Return the [x, y] coordinate for the center point of the cell that contains the specified text.  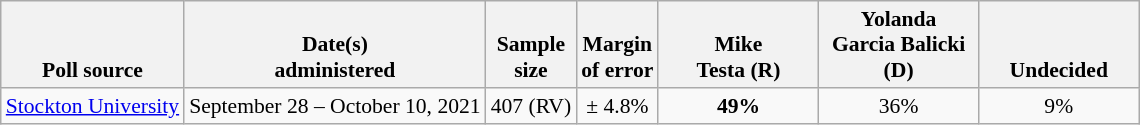
Poll source [92, 44]
407 (RV) [532, 106]
Samplesize [532, 44]
Undecided [1059, 44]
Date(s)administered [334, 44]
YolandaGarcia Balicki (D) [899, 44]
9% [1059, 106]
36% [899, 106]
Marginof error [617, 44]
Stockton University [92, 106]
MikeTesta (R) [738, 44]
49% [738, 106]
± 4.8% [617, 106]
September 28 – October 10, 2021 [334, 106]
